Extract the [X, Y] coordinate from the center of the cell holding the provided text.  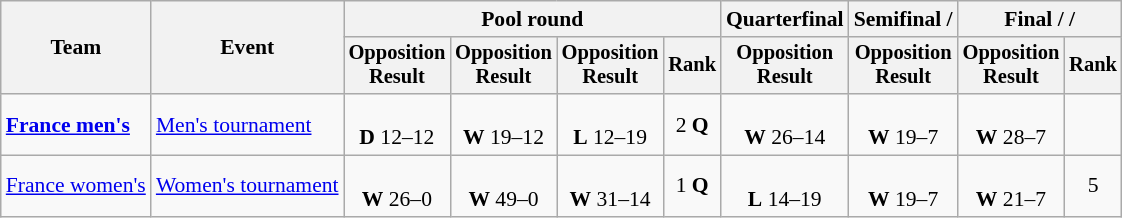
L 14–19 [785, 186]
W 26–0 [398, 186]
France men's [76, 124]
W 49–0 [504, 186]
France women's [76, 186]
Men's tournament [248, 124]
Team [76, 48]
Quarterfinal [785, 19]
Pool round [532, 19]
Event [248, 48]
2 Q [692, 124]
W 26–14 [785, 124]
W 31–14 [610, 186]
Final / / [1040, 19]
1 Q [692, 186]
5 [1093, 186]
Semifinal / [904, 19]
W 19–12 [504, 124]
W 21–7 [1012, 186]
D 12–12 [398, 124]
Women's tournament [248, 186]
L 12–19 [610, 124]
W 28–7 [1012, 124]
